Find where the given text appears and provide that cell's center as [x, y] coordinate. 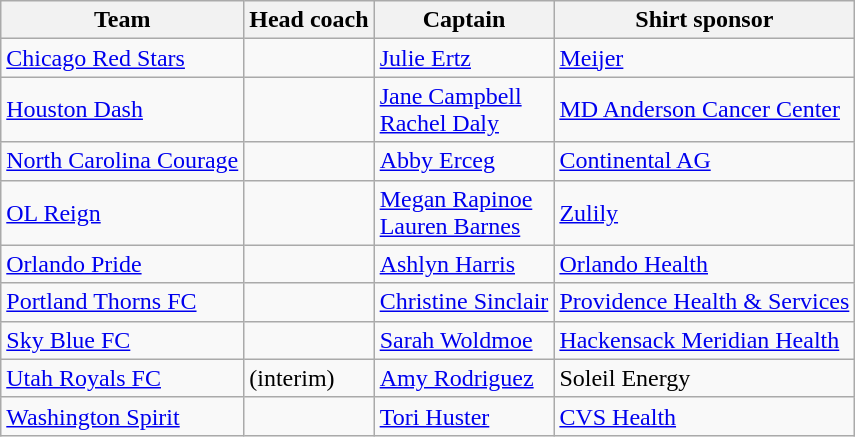
OL Reign [122, 212]
Head coach [309, 20]
Providence Health & Services [704, 302]
Abby Erceg [464, 161]
Orlando Health [704, 264]
Orlando Pride [122, 264]
Chicago Red Stars [122, 58]
Shirt sponsor [704, 20]
CVS Health [704, 416]
Christine Sinclair [464, 302]
Zulily [704, 212]
Houston Dash [122, 110]
MD Anderson Cancer Center [704, 110]
Meijer [704, 58]
Sky Blue FC [122, 340]
(interim) [309, 378]
Team [122, 20]
Ashlyn Harris [464, 264]
Megan Rapinoe Lauren Barnes [464, 212]
Washington Spirit [122, 416]
Continental AG [704, 161]
Portland Thorns FC [122, 302]
Tori Huster [464, 416]
Julie Ertz [464, 58]
Utah Royals FC [122, 378]
Sarah Woldmoe [464, 340]
Captain [464, 20]
Jane Campbell Rachel Daly [464, 110]
North Carolina Courage [122, 161]
Amy Rodriguez [464, 378]
Soleil Energy [704, 378]
Hackensack Meridian Health [704, 340]
